Pinpoint the cell where the given text exists, returning its [X, Y] midpoint coordinate. 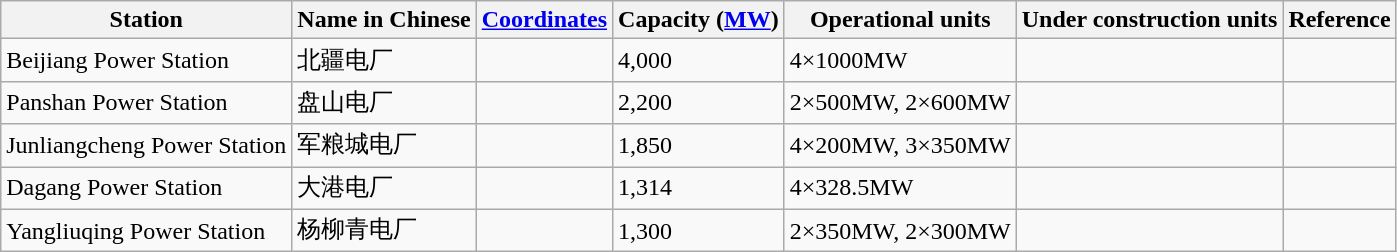
大港电厂 [384, 188]
Yangliuqing Power Station [146, 230]
1,300 [699, 230]
4×328.5MW [900, 188]
Coordinates [544, 20]
军粮城电厂 [384, 146]
4×200MW, 3×350MW [900, 146]
Station [146, 20]
2,200 [699, 102]
2×350MW, 2×300MW [900, 230]
Capacity (MW) [699, 20]
2×500MW, 2×600MW [900, 102]
1,314 [699, 188]
Beijiang Power Station [146, 60]
Dagang Power Station [146, 188]
Name in Chinese [384, 20]
4×1000MW [900, 60]
杨柳青电厂 [384, 230]
Under construction units [1150, 20]
Junliangcheng Power Station [146, 146]
Operational units [900, 20]
1,850 [699, 146]
Panshan Power Station [146, 102]
北疆电厂 [384, 60]
Reference [1340, 20]
4,000 [699, 60]
盘山电厂 [384, 102]
